Find where the given text appears and provide that cell's center as [x, y] coordinate. 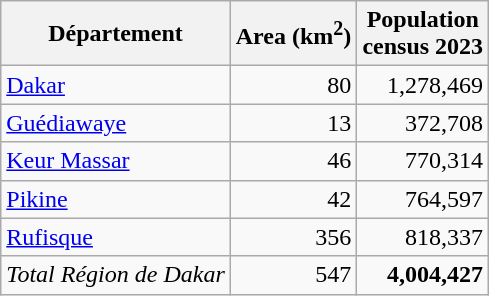
Guédiawaye [116, 123]
46 [294, 161]
547 [294, 275]
356 [294, 237]
764,597 [423, 199]
1,278,469 [423, 85]
Département [116, 34]
80 [294, 85]
Dakar [116, 85]
Pikine [116, 199]
Total Région de Dakar [116, 275]
Keur Massar [116, 161]
4,004,427 [423, 275]
13 [294, 123]
Rufisque [116, 237]
Area (km2) [294, 34]
42 [294, 199]
Populationcensus 2023 [423, 34]
818,337 [423, 237]
372,708 [423, 123]
770,314 [423, 161]
